Extract the [X, Y] coordinate from the center of the cell holding the provided text.  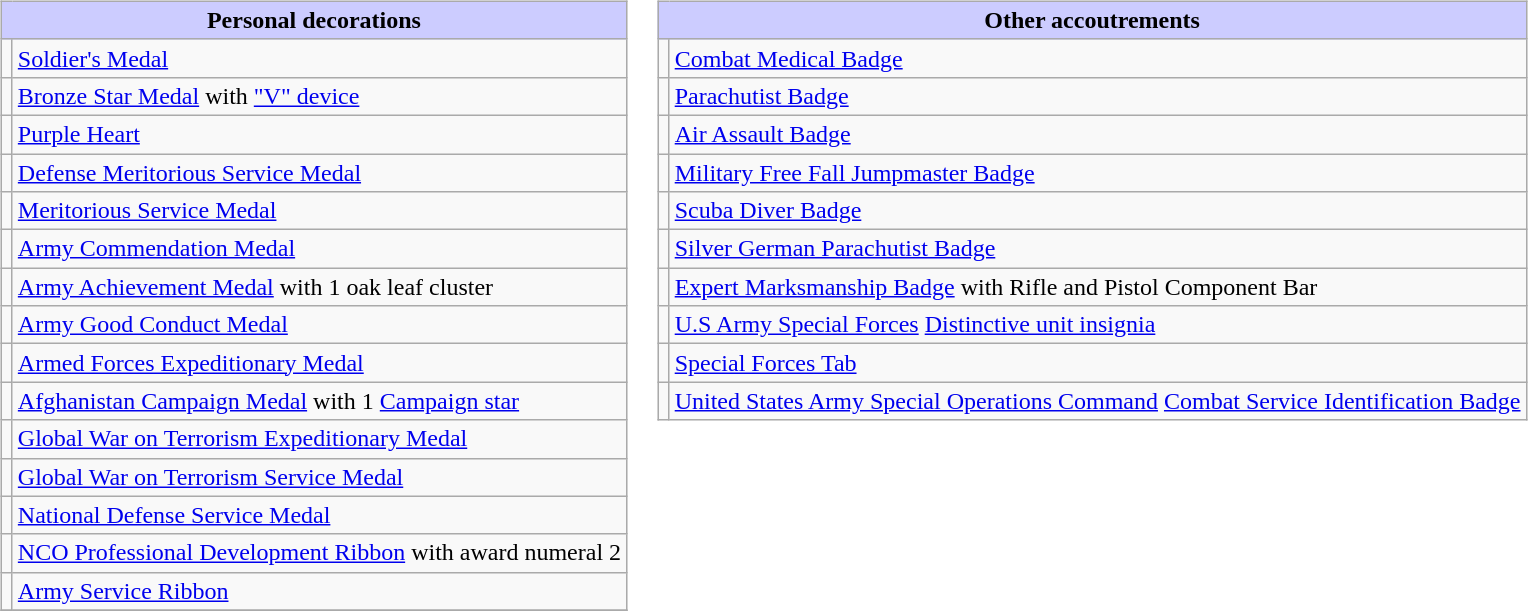
Parachutist Badge [1098, 96]
Bronze Star Medal with "V" device [319, 96]
Meritorious Service Medal [319, 211]
Army Good Conduct Medal [319, 325]
Air Assault Badge [1098, 134]
Personal decorations [314, 20]
Silver German Parachutist Badge [1098, 249]
Army Commendation Medal [319, 249]
Purple Heart [319, 134]
Other accoutrements [1092, 20]
Defense Meritorious Service Medal [319, 173]
Army Service Ribbon [319, 591]
Military Free Fall Jumpmaster Badge [1098, 173]
Expert Marksmanship Badge with Rifle and Pistol Component Bar [1098, 287]
National Defense Service Medal [319, 515]
Army Achievement Medal with 1 oak leaf cluster [319, 287]
Afghanistan Campaign Medal with 1 Campaign star [319, 401]
Armed Forces Expeditionary Medal [319, 363]
Combat Medical Badge [1098, 58]
Global War on Terrorism Service Medal [319, 477]
NCO Professional Development Ribbon with award numeral 2 [319, 553]
Scuba Diver Badge [1098, 211]
Special Forces Tab [1098, 363]
U.S Army Special Forces Distinctive unit insignia [1098, 325]
Soldier's Medal [319, 58]
Global War on Terrorism Expeditionary Medal [319, 439]
United States Army Special Operations Command Combat Service Identification Badge [1098, 401]
